Output the (x, y) coordinate of the center of the cell containing the given text.  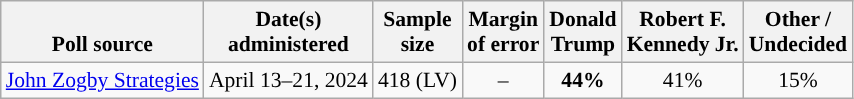
Poll source (102, 32)
– (503, 80)
Date(s)administered (288, 32)
Samplesize (418, 32)
DonaldTrump (582, 32)
44% (582, 80)
41% (683, 80)
Robert F.Kennedy Jr. (683, 32)
418 (LV) (418, 80)
Marginof error (503, 32)
John Zogby Strategies (102, 80)
15% (798, 80)
April 13–21, 2024 (288, 80)
Other /Undecided (798, 32)
